Capture the cell that displays the provided text and extract its [x, y] central coordinate. 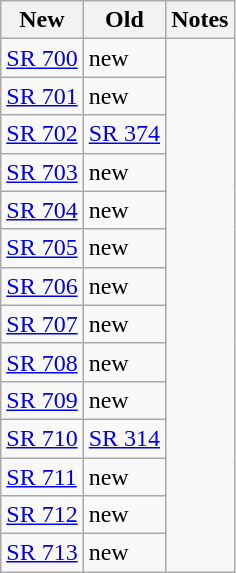
SR 374 [124, 134]
SR 701 [42, 96]
SR 704 [42, 210]
Notes [200, 20]
SR 706 [42, 286]
SR 708 [42, 362]
SR 703 [42, 172]
SR 707 [42, 324]
SR 700 [42, 58]
SR 314 [124, 438]
SR 711 [42, 477]
SR 713 [42, 553]
New [42, 20]
SR 709 [42, 400]
SR 705 [42, 248]
Old [124, 20]
SR 712 [42, 515]
SR 702 [42, 134]
SR 710 [42, 438]
